From the cell containing the given text, extract its center point as (x, y) coordinate. 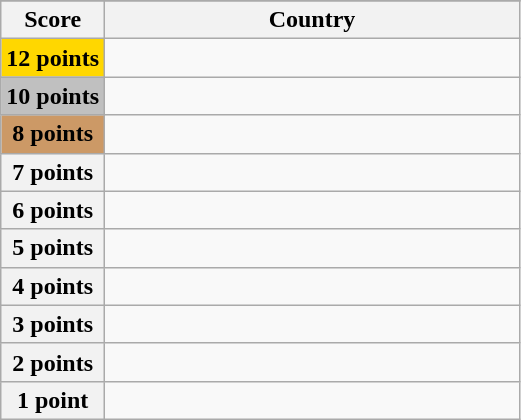
1 point (53, 400)
12 points (53, 58)
8 points (53, 134)
4 points (53, 286)
10 points (53, 96)
3 points (53, 324)
Score (53, 20)
2 points (53, 362)
Country (312, 20)
7 points (53, 172)
5 points (53, 248)
6 points (53, 210)
